Pinpoint the cell where the given text exists, returning its (X, Y) midpoint coordinate. 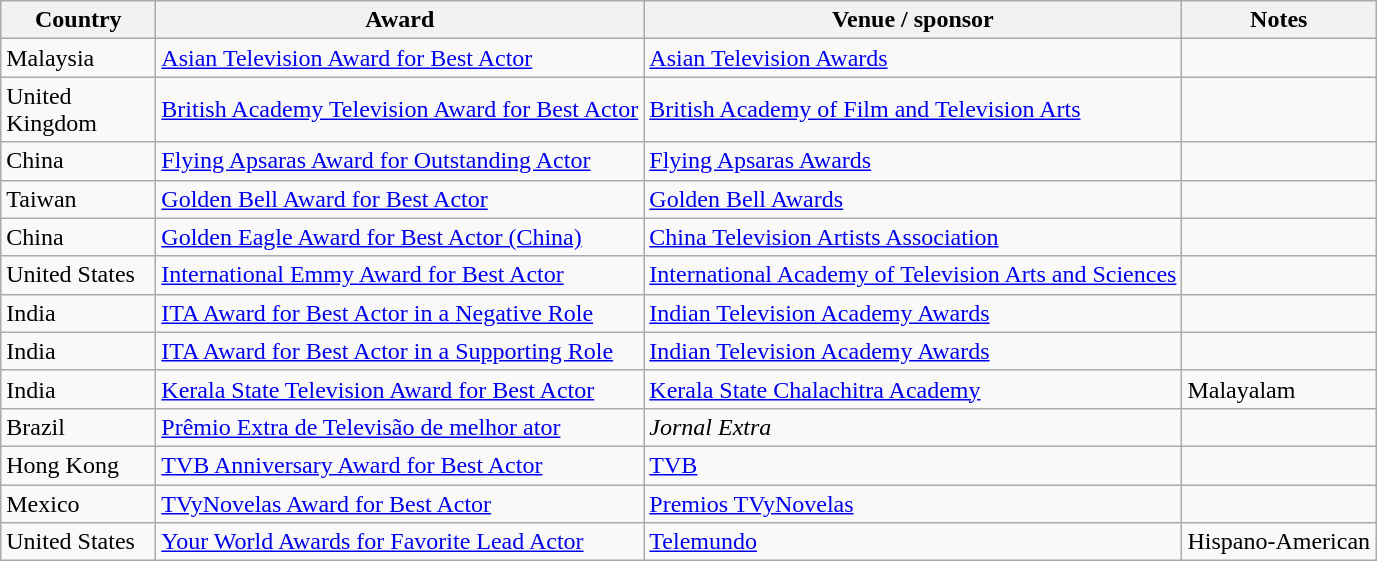
Hong Kong (78, 465)
Flying Apsaras Award for Outstanding Actor (400, 161)
Taiwan (78, 199)
Malayalam (1279, 389)
British Academy Television Award for Best Actor (400, 110)
Premios TVyNovelas (913, 503)
Brazil (78, 427)
China Television Artists Association (913, 237)
Golden Bell Awards (913, 199)
Prêmio Extra de Televisão de melhor ator (400, 427)
Award (400, 20)
Venue / sponsor (913, 20)
Golden Eagle Award for Best Actor (China) (400, 237)
TVyNovelas Award for Best Actor (400, 503)
TVB Anniversary Award for Best Actor (400, 465)
Telemundo (913, 542)
ITA Award for Best Actor in a Negative Role (400, 313)
Country (78, 20)
Asian Television Award for Best Actor (400, 58)
Flying Apsaras Awards (913, 161)
United Kingdom (78, 110)
Golden Bell Award for Best Actor (400, 199)
TVB (913, 465)
British Academy of Film and Television Arts (913, 110)
Asian Television Awards (913, 58)
Jornal Extra (913, 427)
Notes (1279, 20)
Kerala State Chalachitra Academy (913, 389)
Hispano-American (1279, 542)
Mexico (78, 503)
International Academy of Television Arts and Sciences (913, 275)
Your World Awards for Favorite Lead Actor (400, 542)
ITA Award for Best Actor in a Supporting Role (400, 351)
Kerala State Television Award for Best Actor (400, 389)
Malaysia (78, 58)
International Emmy Award for Best Actor (400, 275)
